Determine the [X, Y] coordinate at the center of the cell enclosing the given text.  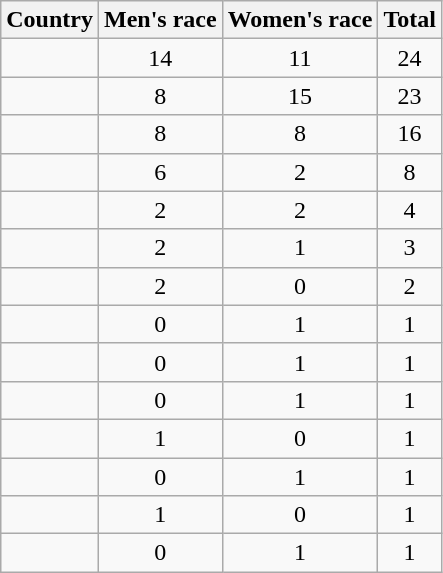
15 [300, 96]
11 [300, 58]
Country [50, 20]
Total [410, 20]
14 [160, 58]
Men's race [160, 20]
4 [410, 210]
24 [410, 58]
Women's race [300, 20]
23 [410, 96]
6 [160, 172]
16 [410, 134]
3 [410, 248]
